Output the (X, Y) coordinate of the center of the cell containing the given text.  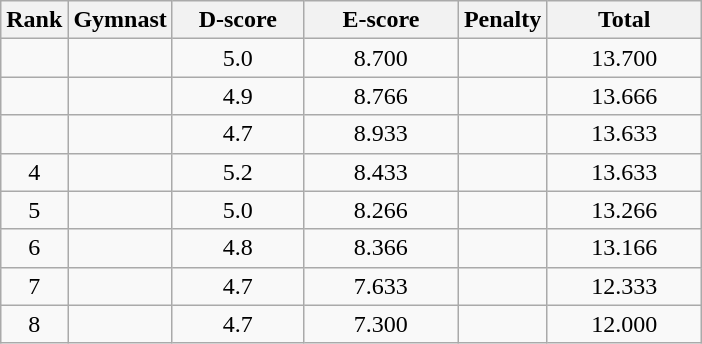
8.366 (380, 248)
Penalty (502, 20)
6 (34, 248)
Gymnast (120, 20)
8.933 (380, 134)
7 (34, 286)
4.8 (238, 248)
8 (34, 324)
13.266 (624, 210)
7.300 (380, 324)
13.700 (624, 58)
5.2 (238, 172)
8.433 (380, 172)
D-score (238, 20)
13.666 (624, 96)
13.166 (624, 248)
E-score (380, 20)
7.633 (380, 286)
4 (34, 172)
Rank (34, 20)
Total (624, 20)
12.333 (624, 286)
8.700 (380, 58)
8.266 (380, 210)
12.000 (624, 324)
8.766 (380, 96)
4.9 (238, 96)
5 (34, 210)
